Determine the (x, y) coordinate at the center of the cell enclosing the given text.  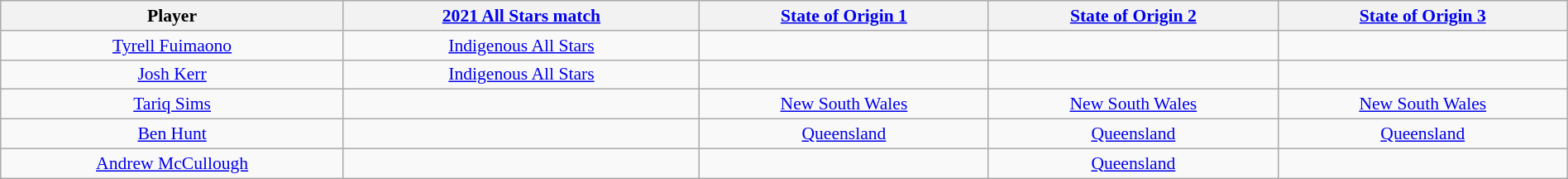
State of Origin 1 (844, 16)
2021 All Stars match (521, 16)
Andrew McCullough (172, 163)
Ben Hunt (172, 134)
Tariq Sims (172, 104)
State of Origin 3 (1422, 16)
Player (172, 16)
State of Origin 2 (1133, 16)
Josh Kerr (172, 75)
Tyrell Fuimaono (172, 46)
